Search for the cell housing the specified text and yield its (x, y) center coordinate. 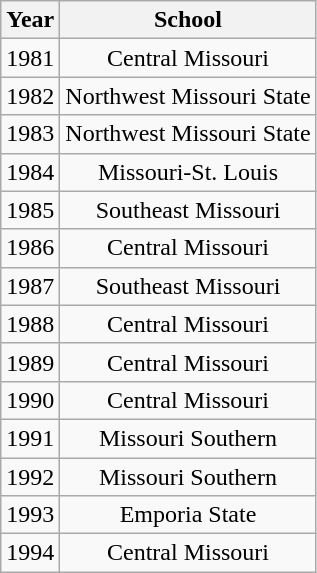
1993 (30, 515)
1994 (30, 553)
1990 (30, 400)
1981 (30, 58)
1982 (30, 96)
1983 (30, 134)
1986 (30, 248)
1984 (30, 172)
1992 (30, 477)
Year (30, 20)
Missouri-St. Louis (188, 172)
1991 (30, 438)
1989 (30, 362)
1988 (30, 324)
School (188, 20)
1987 (30, 286)
Emporia State (188, 515)
1985 (30, 210)
